Identify which cell holds the provided text, then report its (x, y) central coordinate. 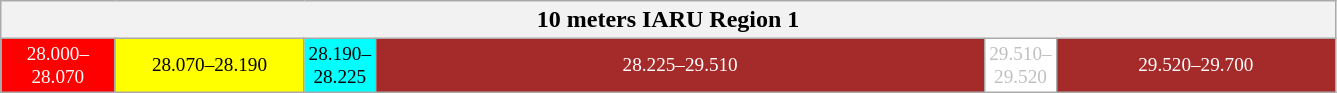
28.070–28.190 (210, 66)
10 meters IARU Region 1 (668, 20)
29.520–29.700 (1196, 66)
29.510–29.520 (1021, 66)
28.000–28.070 (58, 66)
28.225–29.510 (680, 66)
28.190–28.225 (340, 66)
